For the text-containing cell, return its midpoint in (X, Y) coordinate format. 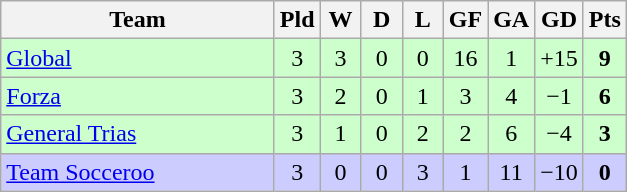
4 (512, 96)
−4 (560, 134)
GD (560, 20)
−1 (560, 96)
D (382, 20)
General Trias (138, 134)
Team Socceroo (138, 172)
Pld (297, 20)
Pts (604, 20)
GA (512, 20)
Global (138, 58)
Team (138, 20)
W (340, 20)
9 (604, 58)
GF (465, 20)
−10 (560, 172)
+15 (560, 58)
11 (512, 172)
16 (465, 58)
L (422, 20)
Forza (138, 96)
